For the text-containing cell, return its midpoint in [x, y] coordinate format. 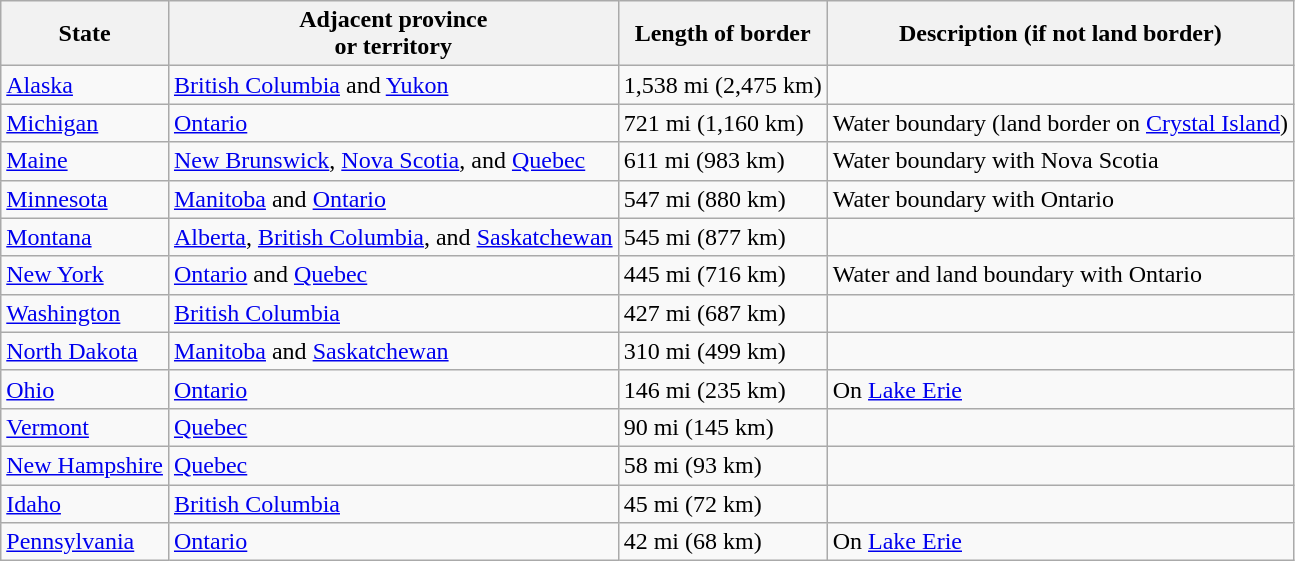
545 mi (877 km) [722, 237]
British Columbia and Yukon [393, 85]
Ohio [85, 389]
Water boundary (land border on Crystal Island) [1060, 123]
Maine [85, 161]
Alberta, British Columbia, and Saskatchewan [393, 237]
Minnesota [85, 199]
Manitoba and Ontario [393, 199]
721 mi (1,160 km) [722, 123]
1,538 mi (2,475 km) [722, 85]
547 mi (880 km) [722, 199]
Water boundary with Ontario [1060, 199]
146 mi (235 km) [722, 389]
Washington [85, 313]
New Hampshire [85, 465]
Pennsylvania [85, 542]
Description (if not land border) [1060, 34]
New Brunswick, Nova Scotia, and Quebec [393, 161]
Water boundary with Nova Scotia [1060, 161]
42 mi (68 km) [722, 542]
Vermont [85, 427]
90 mi (145 km) [722, 427]
445 mi (716 km) [722, 275]
Length of border [722, 34]
611 mi (983 km) [722, 161]
New York [85, 275]
Water and land boundary with Ontario [1060, 275]
State [85, 34]
58 mi (93 km) [722, 465]
427 mi (687 km) [722, 313]
310 mi (499 km) [722, 351]
Adjacent province or territory [393, 34]
Alaska [85, 85]
Idaho [85, 503]
45 mi (72 km) [722, 503]
Manitoba and Saskatchewan [393, 351]
Montana [85, 237]
Ontario and Quebec [393, 275]
Michigan [85, 123]
North Dakota [85, 351]
